Find where the given text appears and provide that cell's center as [X, Y] coordinate. 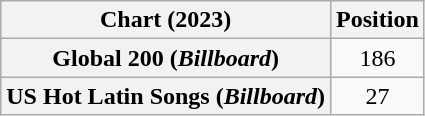
Position [378, 20]
186 [378, 58]
Global 200 (Billboard) [166, 58]
27 [378, 96]
US Hot Latin Songs (Billboard) [166, 96]
Chart (2023) [166, 20]
